Pinpoint the cell where the given text exists, returning its [x, y] midpoint coordinate. 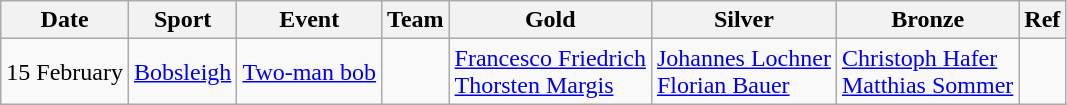
Sport [182, 20]
Two-man bob [310, 72]
15 February [65, 72]
Team [416, 20]
Ref [1042, 20]
Silver [744, 20]
Event [310, 20]
Francesco FriedrichThorsten Margis [550, 72]
Gold [550, 20]
Bobsleigh [182, 72]
Johannes LochnerFlorian Bauer [744, 72]
Christoph HaferMatthias Sommer [927, 72]
Date [65, 20]
Bronze [927, 20]
